Return the (x, y) coordinate for the center point of the cell that contains the specified text.  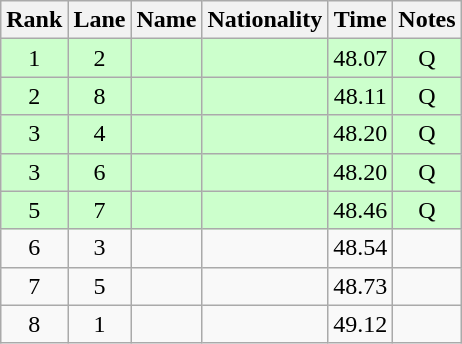
48.73 (360, 286)
Lane (100, 20)
Notes (427, 20)
Rank (34, 20)
48.46 (360, 210)
Name (166, 20)
48.54 (360, 248)
48.07 (360, 58)
Nationality (265, 20)
Time (360, 20)
48.11 (360, 96)
49.12 (360, 324)
4 (100, 134)
